Find where the given text appears and provide that cell's center as [X, Y] coordinate. 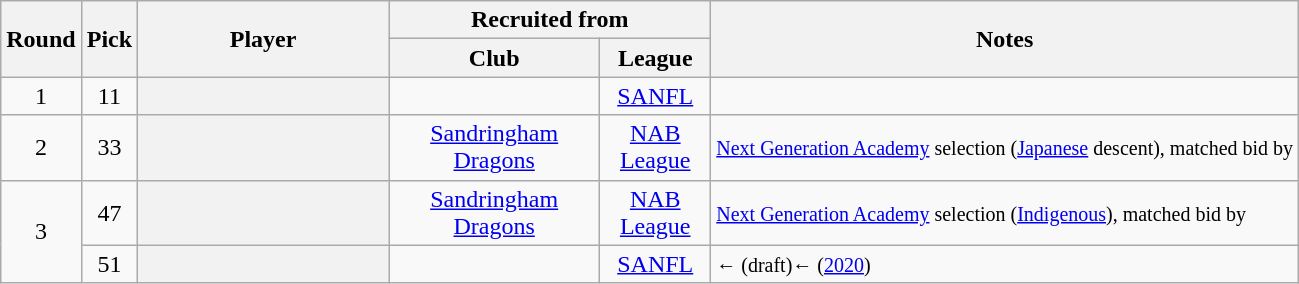
47 [109, 212]
33 [109, 148]
Player [264, 39]
3 [41, 232]
League [656, 58]
Notes [1005, 39]
← (draft)← (2020) [1005, 264]
Next Generation Academy selection (Japanese descent), matched bid by [1005, 148]
11 [109, 96]
Pick [109, 39]
51 [109, 264]
2 [41, 148]
Next Generation Academy selection (Indigenous), matched bid by [1005, 212]
Round [41, 39]
1 [41, 96]
Club [494, 58]
Recruited from [550, 20]
